Find where the given text appears and provide that cell's center as (x, y) coordinate. 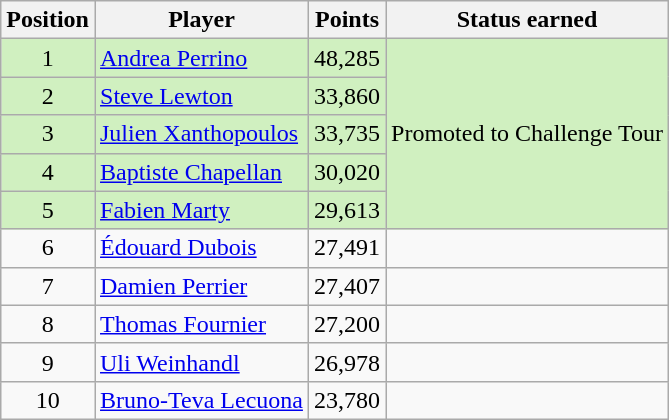
30,020 (346, 172)
33,735 (346, 134)
48,285 (346, 58)
23,780 (346, 400)
4 (48, 172)
27,407 (346, 286)
Uli Weinhandl (201, 362)
Bruno-Teva Lecuona (201, 400)
8 (48, 324)
26,978 (346, 362)
Steve Lewton (201, 96)
27,200 (346, 324)
7 (48, 286)
Andrea Perrino (201, 58)
Thomas Fournier (201, 324)
Fabien Marty (201, 210)
Julien Xanthopoulos (201, 134)
Player (201, 20)
33,860 (346, 96)
5 (48, 210)
10 (48, 400)
2 (48, 96)
Baptiste Chapellan (201, 172)
Points (346, 20)
1 (48, 58)
Édouard Dubois (201, 248)
3 (48, 134)
Promoted to Challenge Tour (528, 134)
Position (48, 20)
Damien Perrier (201, 286)
6 (48, 248)
9 (48, 362)
Status earned (528, 20)
27,491 (346, 248)
29,613 (346, 210)
